Detect which cell encompasses the target text, then output its [X, Y] center coordinate. 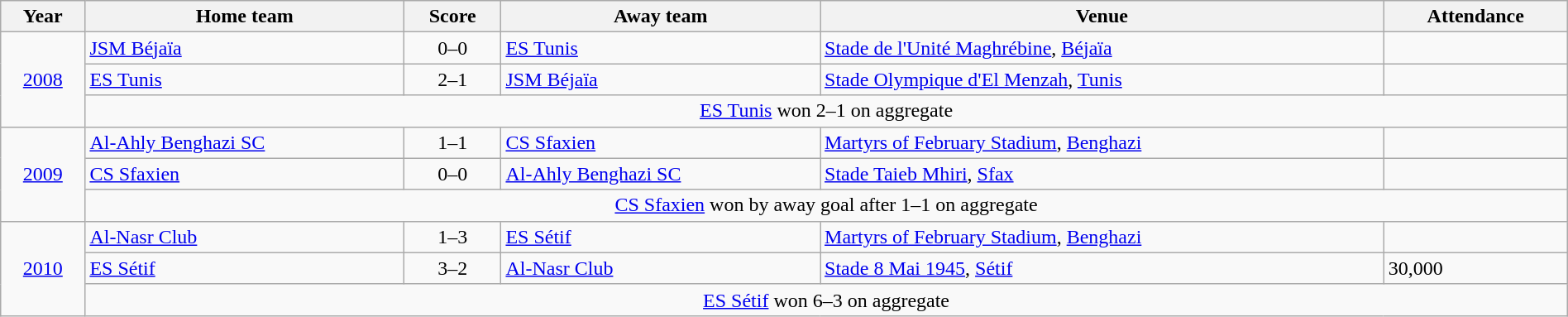
2010 [43, 268]
1–1 [452, 142]
Stade 8 Mai 1945, Sétif [1102, 268]
2009 [43, 174]
Venue [1102, 17]
1–3 [452, 237]
Attendance [1475, 17]
ES Sétif won 6–3 on aggregate [826, 300]
Home team [245, 17]
Score [452, 17]
Stade de l'Unité Maghrébine, Béjaïa [1102, 48]
Stade Olympique d'El Menzah, Tunis [1102, 79]
Year [43, 17]
2–1 [452, 79]
30,000 [1475, 268]
3–2 [452, 268]
2008 [43, 79]
Away team [661, 17]
Stade Taieb Mhiri, Sfax [1102, 174]
ES Tunis won 2–1 on aggregate [826, 111]
CS Sfaxien won by away goal after 1–1 on aggregate [826, 205]
